From the cell containing the given text, extract its center point as [X, Y] coordinate. 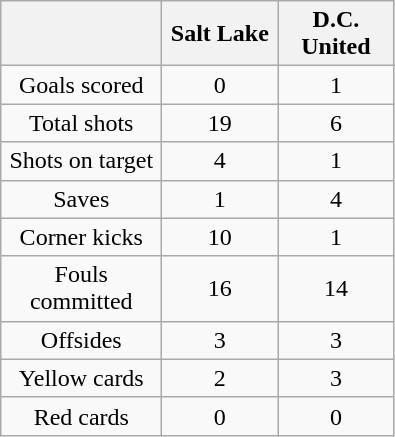
D.C. United [336, 34]
Goals scored [82, 85]
19 [220, 123]
16 [220, 288]
Saves [82, 199]
Red cards [82, 416]
Total shots [82, 123]
2 [220, 378]
10 [220, 237]
Corner kicks [82, 237]
Offsides [82, 340]
14 [336, 288]
Fouls committed [82, 288]
6 [336, 123]
Shots on target [82, 161]
Yellow cards [82, 378]
Salt Lake [220, 34]
